Detect which cell encompasses the target text, then output its (x, y) center coordinate. 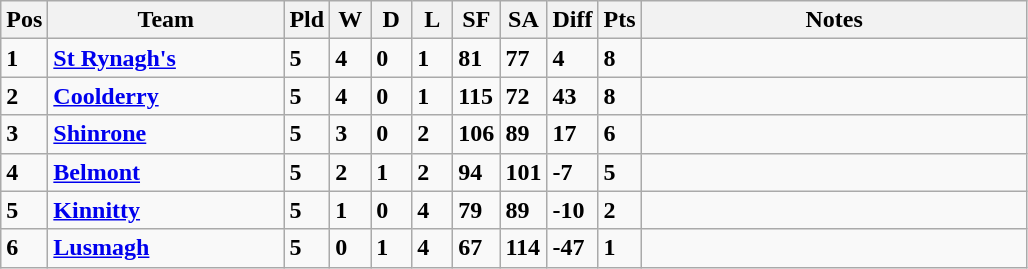
Pld (307, 20)
17 (572, 134)
SF (476, 20)
115 (476, 96)
81 (476, 58)
Lusmagh (166, 248)
43 (572, 96)
Notes (834, 20)
114 (524, 248)
-10 (572, 210)
72 (524, 96)
D (392, 20)
Kinnitty (166, 210)
Diff (572, 20)
W (350, 20)
94 (476, 172)
Team (166, 20)
-7 (572, 172)
101 (524, 172)
St Rynagh's (166, 58)
79 (476, 210)
SA (524, 20)
Belmont (166, 172)
Pts (620, 20)
67 (476, 248)
Pos (24, 20)
L (432, 20)
77 (524, 58)
106 (476, 134)
Coolderry (166, 96)
Shinrone (166, 134)
-47 (572, 248)
